Scan for the cell matching the given text and deliver its (x, y) coordinate at center. 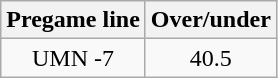
40.5 (210, 58)
Pregame line (74, 20)
UMN -7 (74, 58)
Over/under (210, 20)
